From the cell containing the given text, extract its center point as (x, y) coordinate. 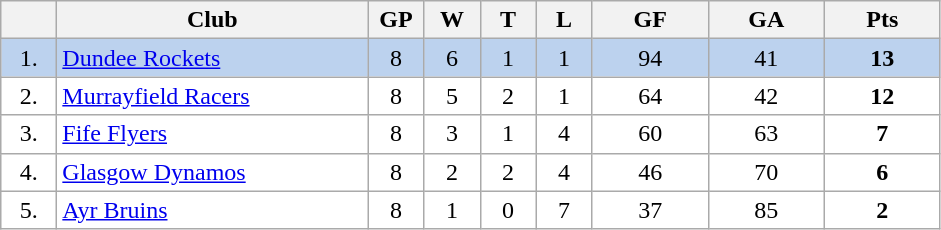
Club (212, 20)
T (508, 20)
GP (396, 20)
5 (452, 96)
85 (766, 210)
12 (882, 96)
Ayr Bruins (212, 210)
Glasgow Dynamos (212, 172)
GA (766, 20)
63 (766, 134)
3. (29, 134)
4. (29, 172)
2. (29, 96)
46 (650, 172)
L (564, 20)
94 (650, 58)
70 (766, 172)
3 (452, 134)
0 (508, 210)
Fife Flyers (212, 134)
60 (650, 134)
Pts (882, 20)
Murrayfield Racers (212, 96)
13 (882, 58)
1. (29, 58)
5. (29, 210)
Dundee Rockets (212, 58)
W (452, 20)
42 (766, 96)
GF (650, 20)
64 (650, 96)
41 (766, 58)
37 (650, 210)
